Extract the [x, y] coordinate from the center of the cell holding the provided text.  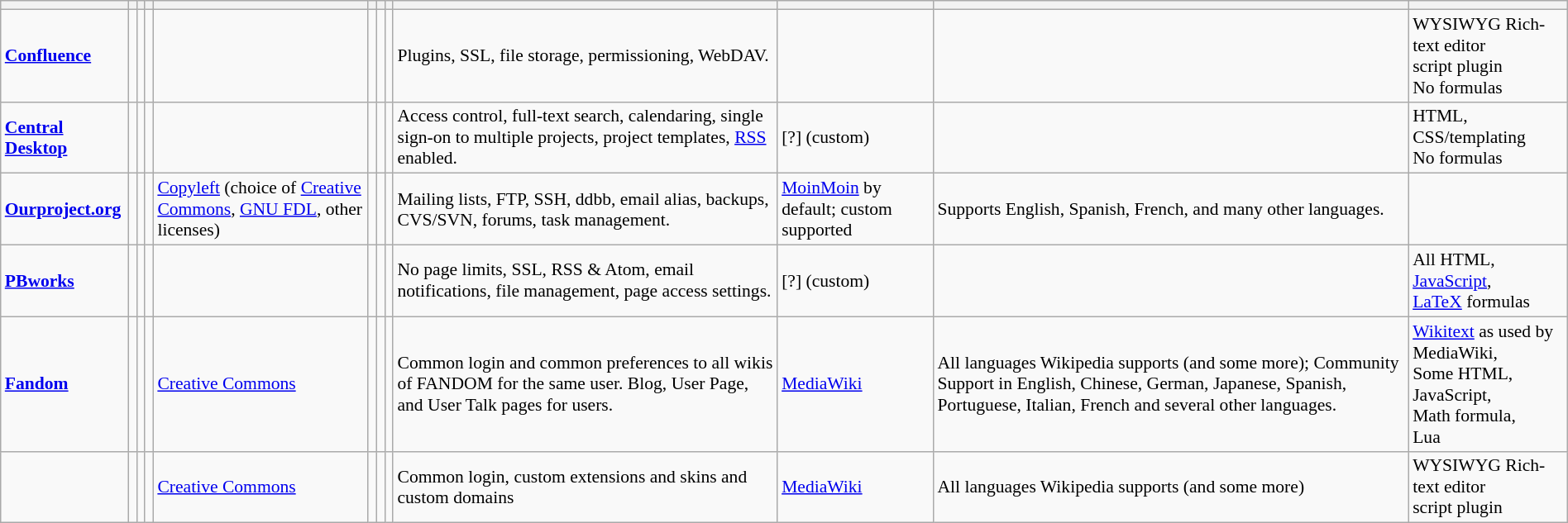
Common login, custom extensions and skins and custom domains [586, 487]
Copyleft (choice of Creative Commons, GNU FDL, other licenses) [261, 210]
All HTML,JavaScript,LaTeX formulas [1488, 281]
Wikitext as used by MediaWiki,Some HTML, JavaScript,Math formula,Lua [1488, 383]
Fandom [65, 383]
HTML,CSS/templatingNo formulas [1488, 137]
Access control, full-text search, calendaring, single sign-on to multiple projects, project templates, RSS enabled. [586, 137]
WYSIWYG Rich-text editorscript plugin [1488, 487]
PBworks [65, 281]
All languages Wikipedia supports (and some more) [1171, 487]
Common login and common preferences to all wikis of FANDOM for the same user. Blog, User Page, and User Talk pages for users. [586, 383]
WYSIWYG Rich-text editorscript pluginNo formulas [1488, 55]
Central Desktop [65, 137]
Supports English, Spanish, French, and many other languages. [1171, 210]
No page limits, SSL, RSS & Atom, email notifications, file management, page access settings. [586, 281]
Confluence [65, 55]
Mailing lists, FTP, SSH, ddbb, email alias, backups, CVS/SVN, forums, task management. [586, 210]
Ourproject.org [65, 210]
MoinMoin by default; custom supported [855, 210]
Plugins, SSL, file storage, permissioning, WebDAV. [586, 55]
